Search for the cell housing the specified text and yield its [X, Y] center coordinate. 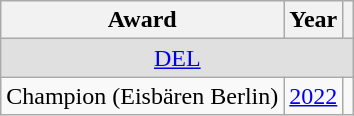
Champion (Eisbären Berlin) [142, 96]
2022 [314, 96]
Year [314, 20]
Award [142, 20]
DEL [178, 58]
